Locate the cell with the specified text and output its (x, y) center coordinate. 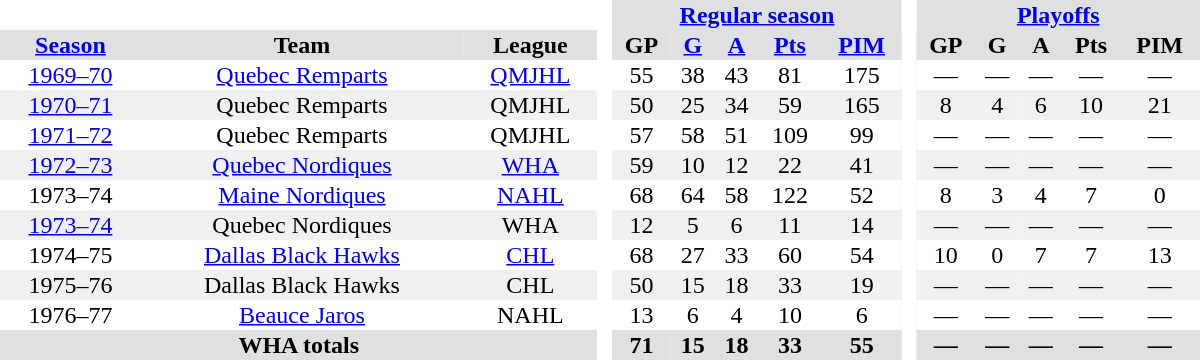
27 (693, 255)
51 (737, 135)
WHA totals (299, 345)
1972–73 (70, 165)
60 (790, 255)
22 (790, 165)
1975–76 (70, 285)
1971–72 (70, 135)
Season (70, 45)
Team (302, 45)
1970–71 (70, 105)
Playoffs (1058, 15)
165 (861, 105)
54 (861, 255)
43 (737, 75)
81 (790, 75)
Maine Nordiques (302, 195)
1976–77 (70, 315)
41 (861, 165)
99 (861, 135)
19 (861, 285)
38 (693, 75)
122 (790, 195)
109 (790, 135)
14 (861, 225)
1974–75 (70, 255)
League (530, 45)
11 (790, 225)
25 (693, 105)
Beauce Jaros (302, 315)
5 (693, 225)
52 (861, 195)
21 (1160, 105)
3 (997, 195)
Regular season (757, 15)
57 (642, 135)
64 (693, 195)
175 (861, 75)
34 (737, 105)
71 (642, 345)
1969–70 (70, 75)
